Search for the cell housing the specified text and yield its (X, Y) center coordinate. 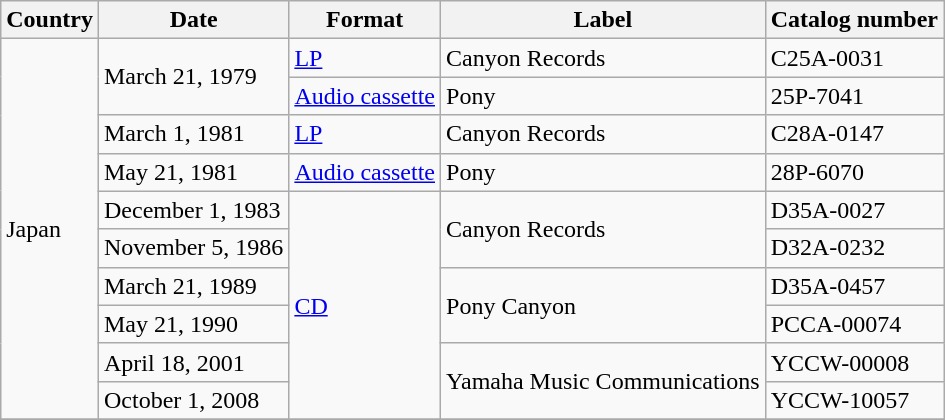
D35A-0457 (854, 286)
PCCA-00074 (854, 324)
Yamaha Music Communications (604, 381)
C28A-0147 (854, 134)
May 21, 1981 (193, 172)
Japan (50, 230)
April 18, 2001 (193, 362)
Label (604, 20)
Catalog number (854, 20)
March 21, 1989 (193, 286)
May 21, 1990 (193, 324)
D35A-0027 (854, 210)
March 1, 1981 (193, 134)
C25A-0031 (854, 58)
Date (193, 20)
28P-6070 (854, 172)
March 21, 1979 (193, 77)
December 1, 1983 (193, 210)
D32A-0232 (854, 248)
25P-7041 (854, 96)
October 1, 2008 (193, 400)
Country (50, 20)
YCCW-10057 (854, 400)
Format (365, 20)
CD (365, 305)
YCCW-00008 (854, 362)
November 5, 1986 (193, 248)
Pony Canyon (604, 305)
